For the text-containing cell, return its midpoint in (X, Y) coordinate format. 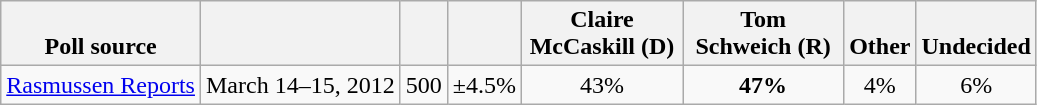
March 14–15, 2012 (300, 85)
47% (764, 85)
Rasmussen Reports (101, 85)
ClaireMcCaskill (D) (602, 34)
500 (424, 85)
TomSchweich (R) (764, 34)
±4.5% (484, 85)
Poll source (101, 34)
6% (976, 85)
4% (880, 85)
43% (602, 85)
Undecided (976, 34)
Other (880, 34)
